Provide the [X, Y] coordinate of the cell's center where the given text is located.  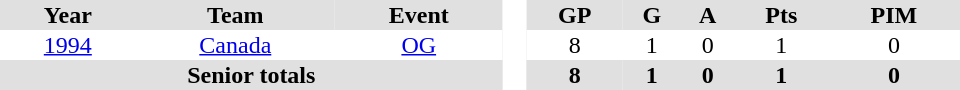
OG [419, 45]
Year [68, 15]
Pts [782, 15]
G [652, 15]
Event [419, 15]
GP [574, 15]
Team [236, 15]
A [708, 15]
Senior totals [252, 75]
Canada [236, 45]
PIM [894, 15]
1994 [68, 45]
